Pinpoint the cell where the given text exists, returning its (x, y) midpoint coordinate. 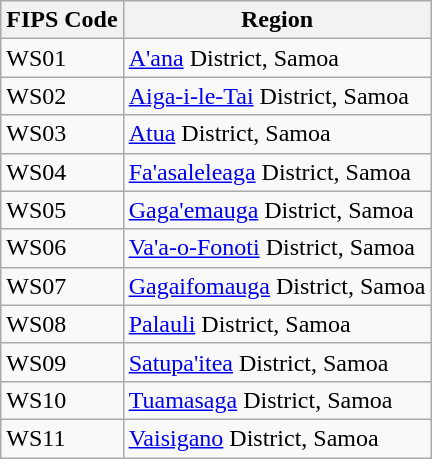
WS03 (62, 134)
Gaga'emauga District, Samoa (277, 210)
WS10 (62, 400)
Region (277, 20)
WS08 (62, 324)
WS09 (62, 362)
Aiga-i-le-Tai District, Samoa (277, 96)
Fa'asaleleaga District, Samoa (277, 172)
WS01 (62, 58)
WS07 (62, 286)
WS02 (62, 96)
WS04 (62, 172)
Satupa'itea District, Samoa (277, 362)
Vaisigano District, Samoa (277, 438)
FIPS Code (62, 20)
WS11 (62, 438)
A'ana District, Samoa (277, 58)
Palauli District, Samoa (277, 324)
Tuamasaga District, Samoa (277, 400)
Atua District, Samoa (277, 134)
Va'a-o-Fonoti District, Samoa (277, 248)
WS06 (62, 248)
Gagaifomauga District, Samoa (277, 286)
WS05 (62, 210)
